Provide the (x, y) coordinate of the cell's center where the given text is located.  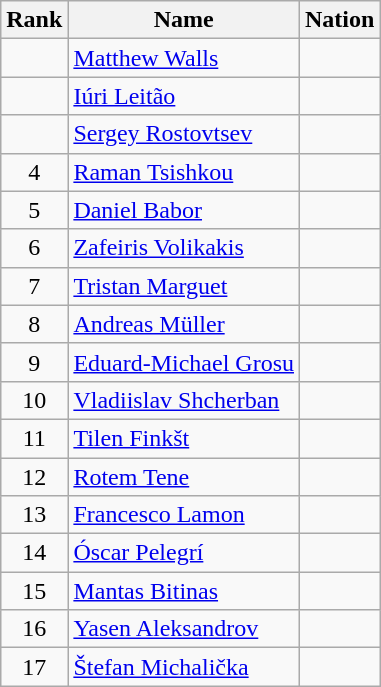
Rank (34, 20)
6 (34, 248)
Rotem Tene (184, 477)
17 (34, 667)
Štefan Michalička (184, 667)
8 (34, 324)
11 (34, 438)
7 (34, 286)
Matthew Walls (184, 58)
Vladiislav Shcherban (184, 400)
10 (34, 400)
Francesco Lamon (184, 515)
Zafeiris Volikakis (184, 248)
16 (34, 629)
Mantas Bitinas (184, 591)
Sergey Rostovtsev (184, 134)
Andreas Müller (184, 324)
Yasen Aleksandrov (184, 629)
Raman Tsishkou (184, 172)
Tristan Marguet (184, 286)
4 (34, 172)
9 (34, 362)
Daniel Babor (184, 210)
Name (184, 20)
Óscar Pelegrí (184, 553)
12 (34, 477)
14 (34, 553)
Nation (340, 20)
Tilen Finkšt (184, 438)
15 (34, 591)
13 (34, 515)
5 (34, 210)
Eduard-Michael Grosu (184, 362)
Iúri Leitão (184, 96)
